Scan for the cell matching the given text and deliver its [x, y] coordinate at center. 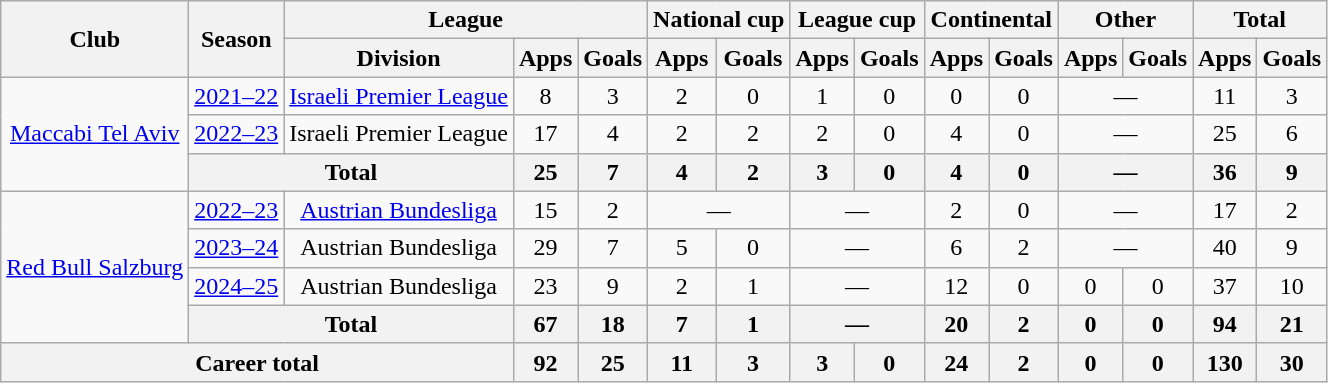
67 [545, 324]
94 [1225, 324]
League cup [857, 20]
36 [1225, 172]
30 [1292, 362]
Other [1125, 20]
15 [545, 210]
Continental [991, 20]
National cup [719, 20]
8 [545, 96]
League [466, 20]
2023–24 [236, 248]
12 [956, 286]
92 [545, 362]
29 [545, 248]
20 [956, 324]
130 [1225, 362]
Career total [258, 362]
Season [236, 39]
21 [1292, 324]
Club [95, 39]
18 [613, 324]
24 [956, 362]
Maccabi Tel Aviv [95, 134]
2021–22 [236, 96]
Red Bull Salzburg [95, 267]
5 [682, 248]
37 [1225, 286]
40 [1225, 248]
23 [545, 286]
10 [1292, 286]
Division [399, 58]
2024–25 [236, 286]
